Locate the cell with the specified text and output its (x, y) center coordinate. 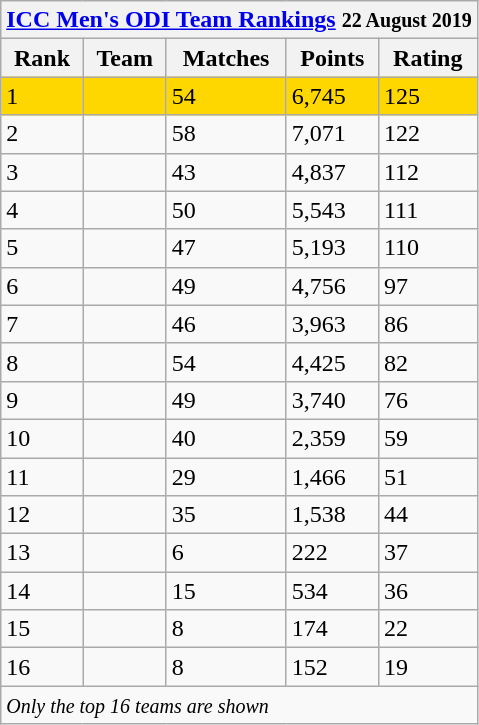
4,756 (332, 286)
1,538 (332, 515)
Points (332, 58)
14 (42, 591)
11 (42, 477)
16 (42, 667)
110 (428, 248)
46 (226, 324)
Matches (226, 58)
122 (428, 134)
50 (226, 210)
Team (124, 58)
174 (332, 629)
7,071 (332, 134)
111 (428, 210)
Only the top 16 teams are shown (239, 705)
4,425 (332, 362)
22 (428, 629)
36 (428, 591)
5 (42, 248)
3,740 (332, 400)
3 (42, 172)
112 (428, 172)
51 (428, 477)
4 (42, 210)
1 (42, 96)
58 (226, 134)
ICC Men's ODI Team Rankings 22 August 2019 (239, 20)
5,543 (332, 210)
5,193 (332, 248)
13 (42, 553)
4,837 (332, 172)
3,963 (332, 324)
Rank (42, 58)
7 (42, 324)
44 (428, 515)
86 (428, 324)
6,745 (332, 96)
Rating (428, 58)
10 (42, 438)
9 (42, 400)
152 (332, 667)
40 (226, 438)
2,359 (332, 438)
76 (428, 400)
35 (226, 515)
19 (428, 667)
97 (428, 286)
534 (332, 591)
12 (42, 515)
1,466 (332, 477)
222 (332, 553)
43 (226, 172)
82 (428, 362)
125 (428, 96)
59 (428, 438)
2 (42, 134)
29 (226, 477)
37 (428, 553)
47 (226, 248)
